Find where the given text appears and provide that cell's center as [X, Y] coordinate. 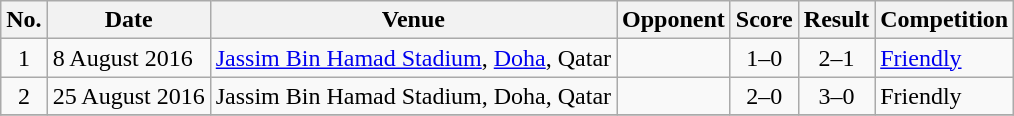
2–1 [836, 58]
3–0 [836, 96]
Result [836, 20]
2 [24, 96]
8 August 2016 [128, 58]
25 August 2016 [128, 96]
Date [128, 20]
Competition [944, 20]
1–0 [764, 58]
Score [764, 20]
2–0 [764, 96]
No. [24, 20]
1 [24, 58]
Venue [413, 20]
Opponent [674, 20]
